Provide the [X, Y] coordinate of the cell's center where the given text is located.  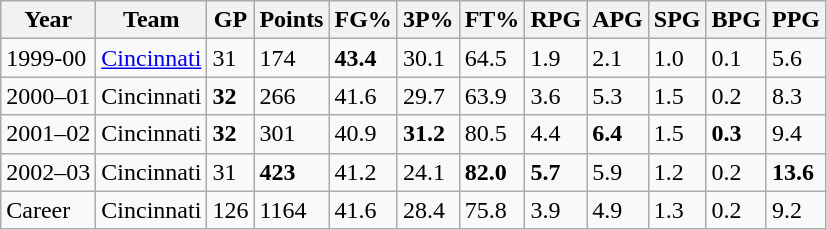
4.4 [556, 134]
Team [152, 20]
0.3 [736, 134]
64.5 [492, 58]
75.8 [492, 210]
1164 [292, 210]
9.4 [796, 134]
30.1 [428, 58]
3.6 [556, 96]
1.9 [556, 58]
GP [230, 20]
9.2 [796, 210]
31.2 [428, 134]
63.9 [492, 96]
6.4 [618, 134]
Points [292, 20]
1.2 [677, 172]
1.3 [677, 210]
0.1 [736, 58]
4.9 [618, 210]
5.7 [556, 172]
SPG [677, 20]
3.9 [556, 210]
40.9 [363, 134]
5.9 [618, 172]
41.2 [363, 172]
5.6 [796, 58]
FT% [492, 20]
43.4 [363, 58]
2000–01 [48, 96]
29.7 [428, 96]
28.4 [428, 210]
2.1 [618, 58]
82.0 [492, 172]
1999-00 [48, 58]
Year [48, 20]
174 [292, 58]
PPG [796, 20]
301 [292, 134]
FG% [363, 20]
3P% [428, 20]
13.6 [796, 172]
RPG [556, 20]
2002–03 [48, 172]
2001–02 [48, 134]
APG [618, 20]
Career [48, 210]
80.5 [492, 134]
24.1 [428, 172]
5.3 [618, 96]
423 [292, 172]
8.3 [796, 96]
BPG [736, 20]
126 [230, 210]
1.0 [677, 58]
266 [292, 96]
